Search for the cell housing the specified text and yield its (X, Y) center coordinate. 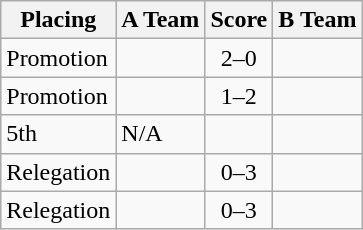
N/A (160, 134)
B Team (318, 20)
1–2 (239, 96)
A Team (160, 20)
2–0 (239, 58)
Score (239, 20)
Placing (58, 20)
5th (58, 134)
